Locate the cell with the specified text and output its [x, y] center coordinate. 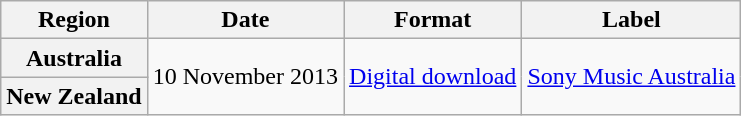
Region [74, 20]
Label [632, 20]
Australia [74, 58]
10 November 2013 [245, 77]
Format [433, 20]
Sony Music Australia [632, 77]
Date [245, 20]
New Zealand [74, 96]
Digital download [433, 77]
